Detect which cell encompasses the target text, then output its (x, y) center coordinate. 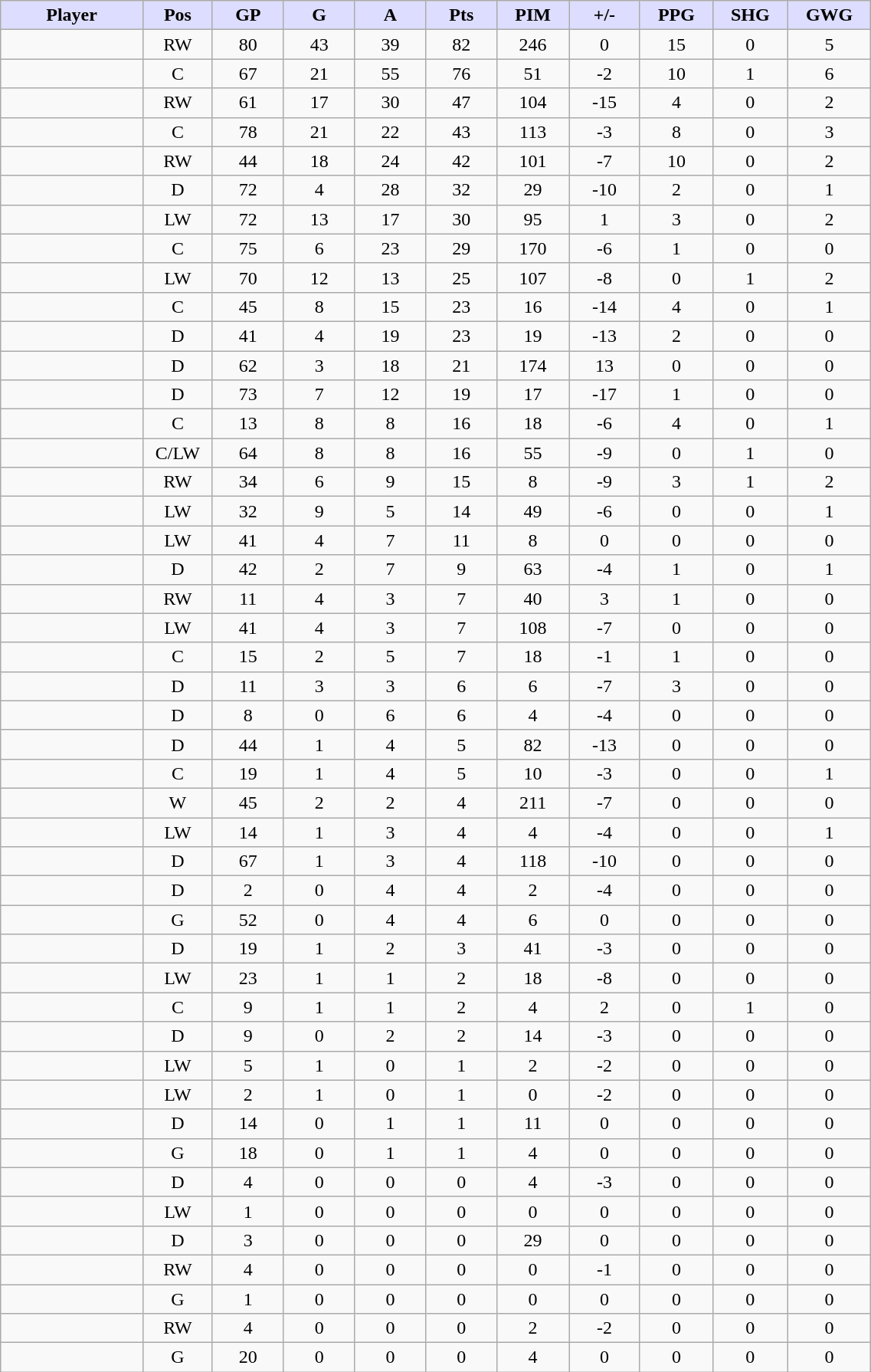
28 (391, 190)
20 (248, 1357)
73 (248, 395)
108 (533, 628)
80 (248, 44)
40 (533, 599)
64 (248, 453)
24 (391, 161)
61 (248, 103)
39 (391, 44)
78 (248, 132)
211 (533, 803)
Pts (461, 15)
+/- (604, 15)
95 (533, 219)
63 (533, 569)
104 (533, 103)
170 (533, 248)
47 (461, 103)
70 (248, 277)
52 (248, 920)
101 (533, 161)
SHG (750, 15)
Pos (178, 15)
PIM (533, 15)
A (391, 15)
34 (248, 482)
174 (533, 366)
76 (461, 74)
Player (72, 15)
W (178, 803)
49 (533, 511)
113 (533, 132)
25 (461, 277)
62 (248, 366)
118 (533, 862)
PPG (676, 15)
22 (391, 132)
51 (533, 74)
107 (533, 277)
GWG (829, 15)
GP (248, 15)
-15 (604, 103)
-14 (604, 307)
-17 (604, 395)
C/LW (178, 453)
75 (248, 248)
246 (533, 44)
